Search for the cell housing the specified text and yield its (x, y) center coordinate. 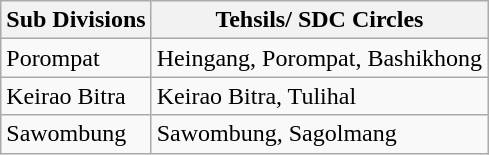
Porompat (76, 58)
Heingang, Porompat, Bashikhong (319, 58)
Keirao Bitra (76, 96)
Tehsils/ SDC Circles (319, 20)
Sawombung, Sagolmang (319, 134)
Keirao Bitra, Tulihal (319, 96)
Sub Divisions (76, 20)
Sawombung (76, 134)
